Scan for the cell matching the given text and deliver its [x, y] coordinate at center. 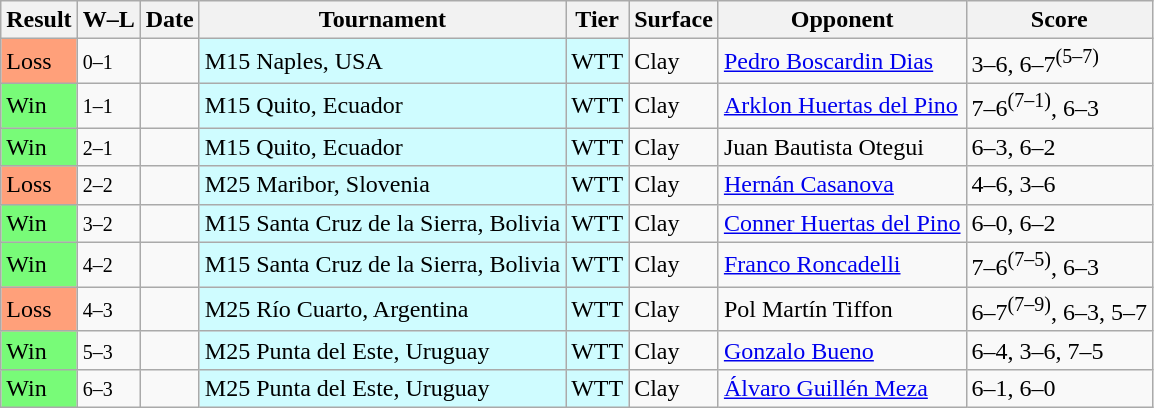
2–2 [108, 185]
7–6(7–5), 6–3 [1059, 264]
1–1 [108, 106]
6–1, 6–0 [1059, 388]
3–6, 6–7(5–7) [1059, 62]
M15 Naples, USA [382, 62]
0–1 [108, 62]
Álvaro Guillén Meza [842, 388]
Tournament [382, 20]
4–6, 3–6 [1059, 185]
6–4, 3–6, 7–5 [1059, 350]
6–3 [108, 388]
2–1 [108, 147]
6–3, 6–2 [1059, 147]
Score [1059, 20]
4–2 [108, 264]
Date [170, 20]
M25 Maribor, Slovenia [382, 185]
Franco Roncadelli [842, 264]
6–7(7–9), 6–3, 5–7 [1059, 310]
Juan Bautista Otegui [842, 147]
Arklon Huertas del Pino [842, 106]
4–3 [108, 310]
Gonzalo Bueno [842, 350]
6–0, 6–2 [1059, 223]
Conner Huertas del Pino [842, 223]
Hernán Casanova [842, 185]
Pol Martín Tiffon [842, 310]
Result [39, 20]
3–2 [108, 223]
Surface [674, 20]
Opponent [842, 20]
Pedro Boscardin Dias [842, 62]
W–L [108, 20]
M25 Río Cuarto, Argentina [382, 310]
7–6(7–1), 6–3 [1059, 106]
5–3 [108, 350]
Tier [598, 20]
